From the cell containing the given text, extract its center point as (X, Y) coordinate. 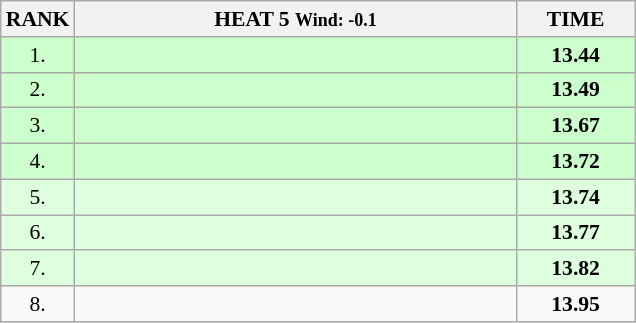
6. (38, 233)
2. (38, 90)
13.95 (576, 304)
3. (38, 126)
5. (38, 197)
13.72 (576, 162)
13.74 (576, 197)
13.77 (576, 233)
HEAT 5 Wind: -0.1 (295, 19)
13.44 (576, 55)
13.49 (576, 90)
13.67 (576, 126)
1. (38, 55)
RANK (38, 19)
8. (38, 304)
4. (38, 162)
TIME (576, 19)
7. (38, 269)
13.82 (576, 269)
